Scan for the cell matching the given text and deliver its [X, Y] coordinate at center. 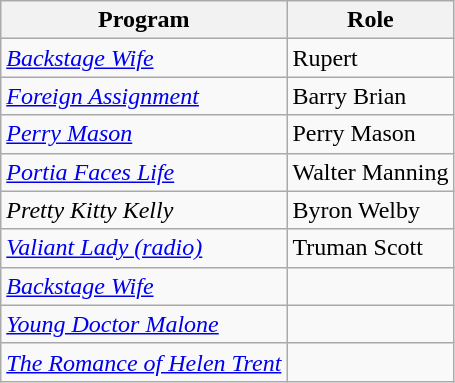
Byron Welby [370, 210]
Pretty Kitty Kelly [144, 210]
Portia Faces Life [144, 172]
Young Doctor Malone [144, 324]
Walter Manning [370, 172]
Truman Scott [370, 248]
Valiant Lady (radio) [144, 248]
Foreign Assignment [144, 96]
The Romance of Helen Trent [144, 362]
Barry Brian [370, 96]
Rupert [370, 58]
Role [370, 20]
Program [144, 20]
